Provide the (X, Y) coordinate of the cell's center where the given text is located.  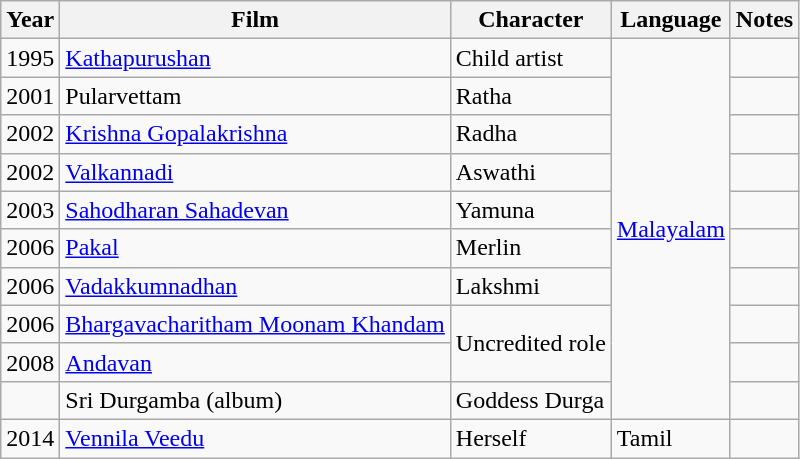
Uncredited role (530, 343)
Krishna Gopalakrishna (256, 134)
Merlin (530, 248)
Goddess Durga (530, 400)
Tamil (670, 438)
Sahodharan Sahadevan (256, 210)
Aswathi (530, 172)
2003 (30, 210)
Valkannadi (256, 172)
Radha (530, 134)
Year (30, 20)
2014 (30, 438)
Malayalam (670, 230)
Andavan (256, 362)
Vadakkumnadhan (256, 286)
Pakal (256, 248)
1995 (30, 58)
Child artist (530, 58)
Film (256, 20)
Ratha (530, 96)
Sri Durgamba (album) (256, 400)
Notes (764, 20)
Herself (530, 438)
Language (670, 20)
Kathapurushan (256, 58)
Lakshmi (530, 286)
Yamuna (530, 210)
Character (530, 20)
2001 (30, 96)
2008 (30, 362)
Bhargavacharitham Moonam Khandam (256, 324)
Pularvettam (256, 96)
Vennila Veedu (256, 438)
